Find where the given text appears and provide that cell's center as [X, Y] coordinate. 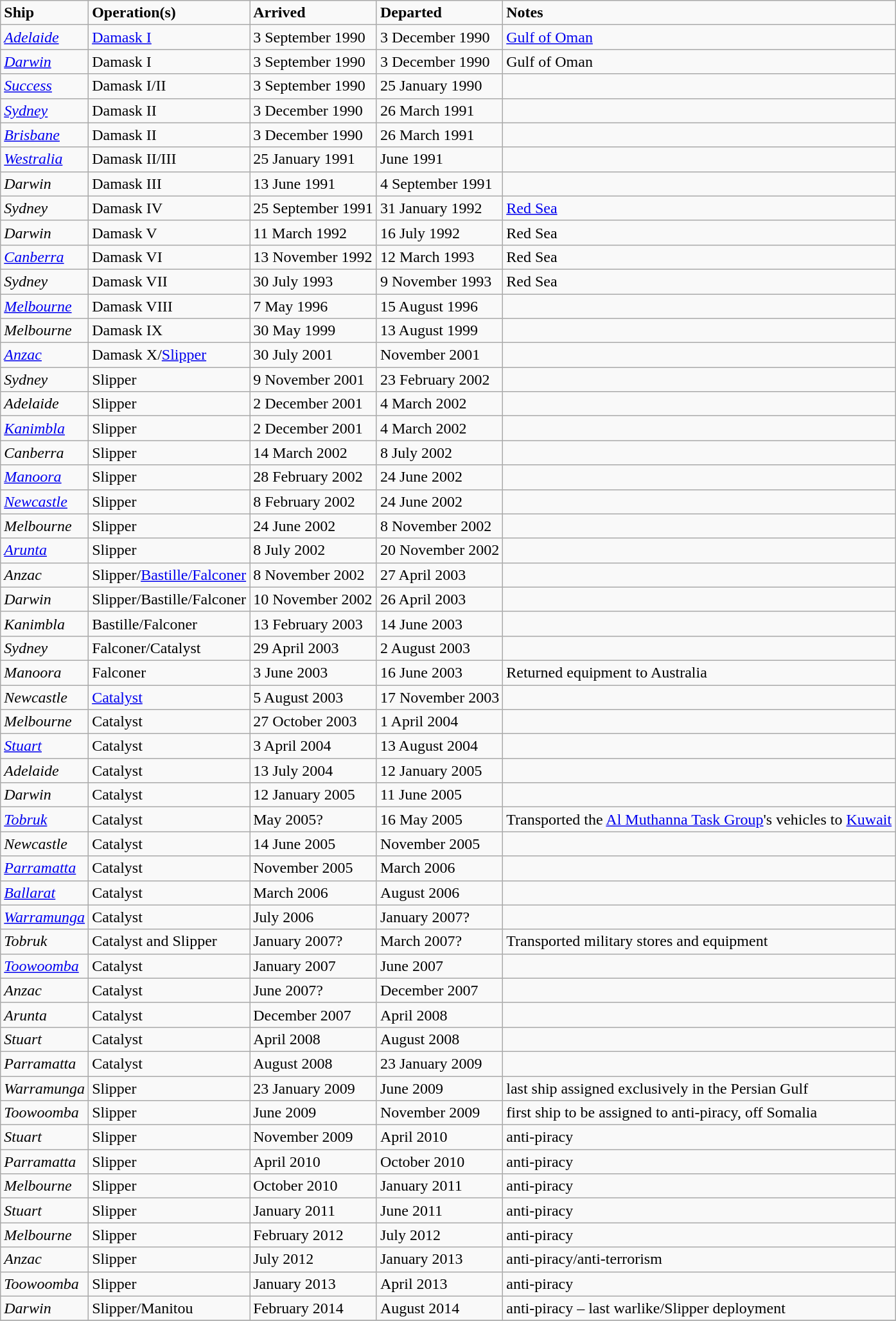
Ballarat [45, 893]
Damask VIII [170, 306]
13 February 2003 [313, 624]
Damask II/III [170, 159]
Ship [45, 13]
February 2012 [313, 1235]
27 October 2003 [313, 722]
May 2005? [313, 819]
8 February 2002 [313, 502]
5 August 2003 [313, 697]
Damask V [170, 232]
11 June 2005 [439, 795]
4 September 1991 [439, 184]
16 May 2005 [439, 819]
30 July 1993 [313, 281]
25 September 1991 [313, 208]
25 January 1991 [313, 159]
anti-piracy – last warlike/Slipper deployment [699, 1308]
27 April 2003 [439, 575]
June 1991 [439, 159]
Returned equipment to Australia [699, 672]
10 November 2002 [313, 599]
11 March 1992 [313, 232]
Westralia [45, 159]
March 2007? [439, 941]
Damask I/II [170, 86]
June 2011 [439, 1211]
Damask III [170, 184]
Transported the Al Muthanna Task Group's vehicles to Kuwait [699, 819]
November 2001 [439, 355]
Damask VI [170, 257]
29 April 2003 [313, 648]
January 2007 [313, 966]
Arrived [313, 13]
first ship to be assigned to anti-piracy, off Somalia [699, 1113]
28 February 2002 [313, 477]
Falconer/Catalyst [170, 648]
30 July 2001 [313, 355]
15 August 1996 [439, 306]
14 June 2003 [439, 624]
9 November 1993 [439, 281]
Damask X/Slipper [170, 355]
June 2007 [439, 966]
April 2013 [439, 1284]
July 2006 [313, 917]
2 August 2003 [439, 648]
16 June 2003 [439, 672]
February 2014 [313, 1308]
June 2007? [313, 990]
1 April 2004 [439, 722]
Falconer [170, 672]
14 March 2002 [313, 453]
anti-piracy/anti-terrorism [699, 1259]
13 July 2004 [313, 771]
3 April 2004 [313, 746]
14 June 2005 [313, 844]
Departed [439, 13]
26 April 2003 [439, 599]
9 November 2001 [313, 380]
Operation(s) [170, 13]
16 July 1992 [439, 232]
17 November 2003 [439, 697]
Transported military stores and equipment [699, 941]
13 August 2004 [439, 746]
12 March 1993 [439, 257]
last ship assigned exclusively in the Persian Gulf [699, 1089]
31 January 1992 [439, 208]
Notes [699, 13]
August 2014 [439, 1308]
Slipper/Manitou [170, 1308]
Damask VII [170, 281]
13 August 1999 [439, 331]
30 May 1999 [313, 331]
7 May 1996 [313, 306]
23 February 2002 [439, 380]
3 June 2003 [313, 672]
Catalyst and Slipper [170, 941]
25 January 1990 [439, 86]
13 June 1991 [313, 184]
Brisbane [45, 135]
20 November 2002 [439, 550]
Damask IX [170, 331]
Damask IV [170, 208]
Bastille/Falconer [170, 624]
Success [45, 86]
August 2006 [439, 893]
13 November 1992 [313, 257]
